Detect which cell encompasses the target text, then output its (x, y) center coordinate. 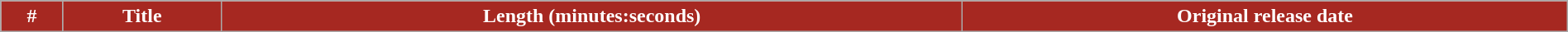
Original release date (1265, 16)
Length (minutes:seconds) (592, 16)
Title (142, 16)
# (31, 16)
